Scan for the cell matching the given text and deliver its (X, Y) coordinate at center. 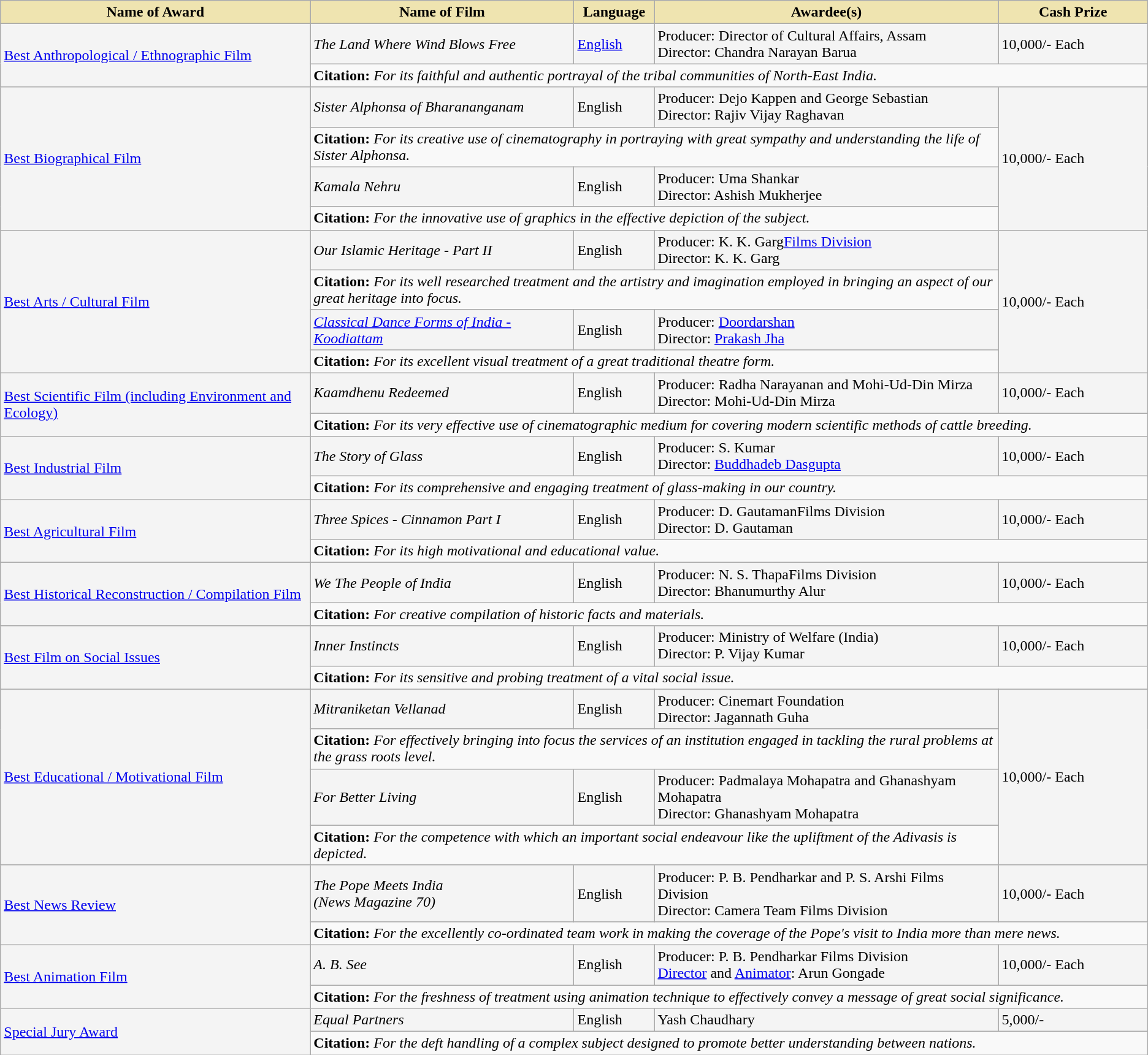
Kamala Nehru (442, 186)
Inner Instincts (442, 646)
Citation: For the innovative use of graphics in the effective depiction of the subject. (654, 218)
We The People of India (442, 582)
Citation: For the excellently co-ordinated team work in making the coverage of the Pope's visit to India more than mere news. (729, 933)
Best Agricultural Film (156, 531)
Producer: D. GautamanFilms DivisionDirector: D. Gautaman (827, 520)
Citation: For effectively bringing into focus the services of an institution engaged in tackling the rural problems at the grass roots level. (654, 749)
Producer: Ministry of Welfare (India)Director: P. Vijay Kumar (827, 646)
Best Anthropological / Ethnographic Film (156, 55)
Best Arts / Cultural Film (156, 302)
Producer: Director of Cultural Affairs, AssamDirector: Chandra Narayan Barua (827, 44)
Citation: For its excellent visual treatment of a great traditional theatre form. (654, 361)
Producer: Cinemart FoundationDirector: Jagannath Guha (827, 709)
Best Industrial Film (156, 468)
5,000/- (1073, 1020)
Citation: For its comprehensive and engaging treatment of glass-making in our country. (729, 488)
Our Islamic Heritage - Part II (442, 250)
Kaamdhenu Redeemed (442, 392)
Producer: Dejo Kappen and George SebastianDirector: Rajiv Vijay Raghavan (827, 107)
Producer: N. S. ThapaFilms DivisionDirector: Bhanumurthy Alur (827, 582)
Producer: P. B. Pendharkar Films DivisionDirector and Animator: Arun Gongade (827, 965)
Producer: Uma ShankarDirector: Ashish Mukherjee (827, 186)
Cash Prize (1073, 12)
Yash Chaudhary (827, 1020)
Best Animation Film (156, 976)
For Better Living (442, 797)
Citation: For creative compilation of historic facts and materials. (729, 614)
Best Film on Social Issues (156, 657)
Producer: P. B. Pendharkar and P. S. Arshi Films DivisionDirector: Camera Team Films Division (827, 893)
The Pope Meets India(News Magazine 70) (442, 893)
Name of Award (156, 12)
Citation: For its high motivational and educational value. (729, 551)
Citation: For its well researched treatment and the artistry and imagination employed in bringing an aspect of our great heritage into focus. (654, 289)
Best Educational / Motivational Film (156, 777)
Language (614, 12)
Sister Alphonsa of Bharananganam (442, 107)
Best Biographical Film (156, 158)
Citation: For the freshness of treatment using animation technique to effectively convey a message of great social significance. (729, 996)
Mitraniketan Vellanad (442, 709)
Citation: For its creative use of cinematography in portraying with great sympathy and understanding the life of Sister Alphonsa. (654, 147)
Equal Partners (442, 1020)
Best News Review (156, 905)
Producer: Radha Narayanan and Mohi-Ud-Din MirzaDirector: Mohi-Ud-Din Mirza (827, 392)
Producer: Padmalaya Mohapatra and Ghanashyam MohapatraDirector: Ghanashyam Mohapatra (827, 797)
A. B. See (442, 965)
Three Spices - Cinnamon Part I (442, 520)
Citation: For the deft handling of a complex subject designed to promote better understanding between nations. (729, 1043)
Citation: For its very effective use of cinematographic medium for covering modern scientific methods of cattle breeding. (729, 425)
Producer: K. K. GargFilms DivisionDirector: K. K. Garg (827, 250)
Producer: DoordarshanDirector: Prakash Jha (827, 330)
Name of Film (442, 12)
Citation: For its faithful and authentic portrayal of the tribal communities of North-East India. (729, 75)
Classical Dance Forms of India - Koodiattam (442, 330)
Citation: For its sensitive and probing treatment of a vital social issue. (729, 677)
The Land Where Wind Blows Free (442, 44)
Best Scientific Film (including Environment and Ecology) (156, 405)
Producer: S. KumarDirector: Buddhadeb Dasgupta (827, 456)
The Story of Glass (442, 456)
Citation: For the competence with which an important social endeavour like the upliftment of the Adivasis is depicted. (654, 845)
Special Jury Award (156, 1032)
Awardee(s) (827, 12)
Best Historical Reconstruction / Compilation Film (156, 595)
